Output the (X, Y) coordinate of the center of the cell containing the given text.  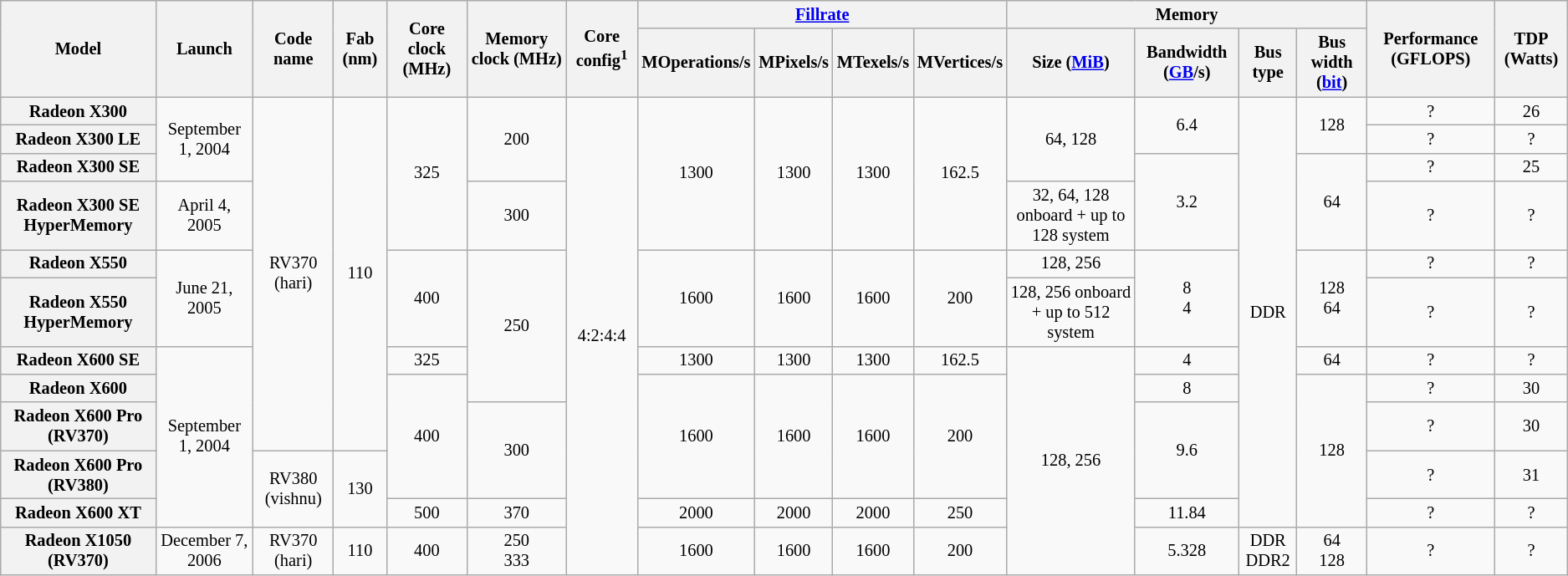
128, 256 onboard + up to 512 system (1070, 312)
130 (360, 488)
4 (1187, 360)
Bandwidth (GB/s) (1187, 63)
Radeon X600 (79, 388)
Radeon X1050 (RV370) (79, 551)
Radeon X550 HyperMemory (79, 312)
6.4 (1187, 125)
TDP (Watts) (1531, 48)
Bus width (bit) (1331, 63)
64, 128 (1070, 139)
Core config1 (602, 48)
5.328 (1187, 551)
Radeon X600 Pro (RV380) (79, 475)
Launch (204, 48)
Radeon X600 Pro (RV370) (79, 426)
RV380 (vishnu) (294, 488)
DDRDDR2 (1268, 551)
Model (79, 48)
Radeon X300 (79, 111)
Radeon X600 SE (79, 360)
June 21, 2005 (204, 298)
Memory clock (MHz) (517, 48)
Fillrate (822, 14)
9.6 (1187, 450)
12864 (1331, 298)
11.84 (1187, 512)
Radeon X600 XT (79, 512)
Radeon X550 (79, 263)
Performance (GFLOPS) (1430, 48)
MTexels/s (873, 63)
Code name (294, 48)
Fab (nm) (360, 48)
26 (1531, 111)
Bus type (1268, 63)
MPixels/s (793, 63)
370 (517, 512)
32, 64, 128 onboard + up to 128 system (1070, 216)
April 4, 2005 (204, 216)
84 (1187, 298)
3.2 (1187, 201)
4:2:4:4 (602, 336)
Radeon X300 LE (79, 139)
MVertices/s (960, 63)
250333 (517, 551)
500 (426, 512)
MOperations/s (696, 63)
31 (1531, 475)
Core clock (MHz) (426, 48)
Radeon X300 SE (79, 167)
25 (1531, 167)
DDR (1268, 312)
8 (1187, 388)
December 7, 2006 (204, 551)
64128 (1331, 551)
Size (MiB) (1070, 63)
Radeon X300 SE HyperMemory (79, 216)
Memory (1187, 14)
